Find where the given text appears and provide that cell's center as (x, y) coordinate. 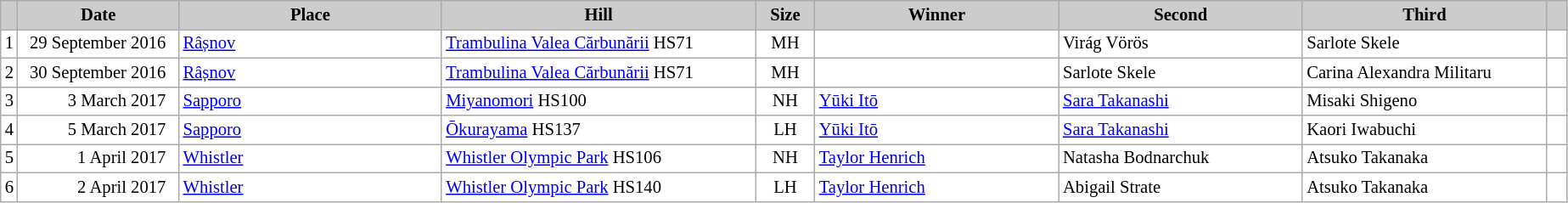
4 (9, 130)
Miyanomori HS100 (599, 101)
3 March 2017 (98, 101)
Carina Alexandra Militaru (1425, 72)
30 September 2016 (98, 72)
Third (1425, 14)
6 (9, 187)
Second (1180, 14)
3 (9, 101)
Whistler Olympic Park HS106 (599, 158)
2 April 2017 (98, 187)
1 (9, 43)
Hill (599, 14)
Kaori Iwabuchi (1425, 130)
Misaki Shigeno (1425, 101)
Abigail Strate (1180, 187)
2 (9, 72)
Size (785, 14)
5 March 2017 (98, 130)
Whistler Olympic Park HS140 (599, 187)
1 April 2017 (98, 158)
Natasha Bodnarchuk (1180, 158)
Place (311, 14)
Virág Vörös (1180, 43)
Date (98, 14)
29 September 2016 (98, 43)
5 (9, 158)
Ōkurayama HS137 (599, 130)
Winner (937, 14)
